Determine the [X, Y] coordinate at the center of the cell enclosing the given text.  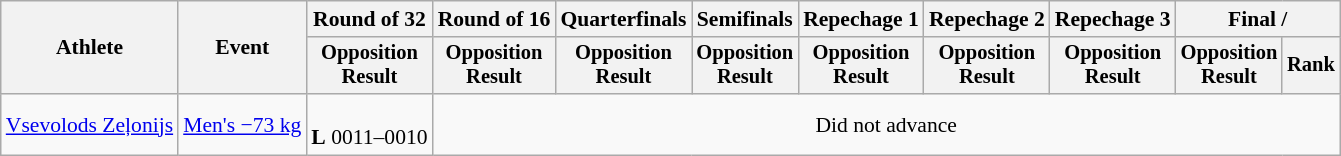
Athlete [90, 48]
Repechage 1 [861, 19]
L 0011–0010 [369, 124]
Rank [1311, 66]
Vsevolods Zeļonijs [90, 124]
Repechage 2 [987, 19]
Round of 32 [369, 19]
Quarterfinals [623, 19]
Men's −73 kg [242, 124]
Round of 16 [494, 19]
Final / [1258, 19]
Repechage 3 [1113, 19]
Event [242, 48]
Semifinals [746, 19]
Did not advance [886, 124]
